Determine the [X, Y] coordinate at the center of the cell enclosing the given text.  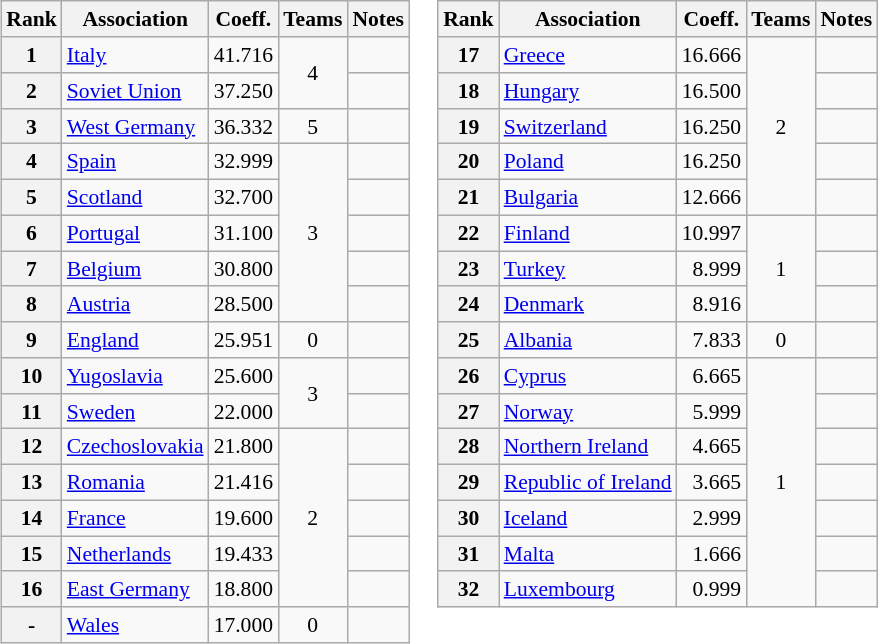
5.999 [712, 411]
Denmark [588, 304]
12 [32, 447]
2.999 [712, 518]
17 [468, 55]
Switzerland [588, 126]
12.666 [712, 197]
10.997 [712, 233]
41.716 [244, 55]
31 [468, 554]
Sweden [136, 411]
30.800 [244, 269]
6 [32, 233]
Iceland [588, 518]
24 [468, 304]
32.700 [244, 197]
19 [468, 126]
Turkey [588, 269]
32.999 [244, 162]
- [32, 625]
9 [32, 340]
23 [468, 269]
19.600 [244, 518]
Cyprus [588, 376]
Bulgaria [588, 197]
6.665 [712, 376]
11 [32, 411]
28.500 [244, 304]
Republic of Ireland [588, 482]
32 [468, 589]
Italy [136, 55]
36.332 [244, 126]
10 [32, 376]
22 [468, 233]
Soviet Union [136, 91]
25.600 [244, 376]
Luxembourg [588, 589]
England [136, 340]
8 [32, 304]
0.999 [712, 589]
25 [468, 340]
22.000 [244, 411]
18.800 [244, 589]
Belgium [136, 269]
1.666 [712, 554]
Albania [588, 340]
Greece [588, 55]
8.999 [712, 269]
Hungary [588, 91]
4.665 [712, 447]
27 [468, 411]
26 [468, 376]
17.000 [244, 625]
21 [468, 197]
Romania [136, 482]
19.433 [244, 554]
21.800 [244, 447]
West Germany [136, 126]
Spain [136, 162]
3.665 [712, 482]
Finland [588, 233]
28 [468, 447]
Norway [588, 411]
Austria [136, 304]
13 [32, 482]
Malta [588, 554]
31.100 [244, 233]
Portugal [136, 233]
East Germany [136, 589]
18 [468, 91]
Scotland [136, 197]
Poland [588, 162]
37.250 [244, 91]
7.833 [712, 340]
Northern Ireland [588, 447]
21.416 [244, 482]
15 [32, 554]
30 [468, 518]
29 [468, 482]
20 [468, 162]
Czechoslovakia [136, 447]
16 [32, 589]
Yugoslavia [136, 376]
7 [32, 269]
25.951 [244, 340]
8.916 [712, 304]
16.666 [712, 55]
France [136, 518]
Netherlands [136, 554]
14 [32, 518]
Wales [136, 625]
16.500 [712, 91]
